Pinpoint the cell where the given text exists, returning its (x, y) midpoint coordinate. 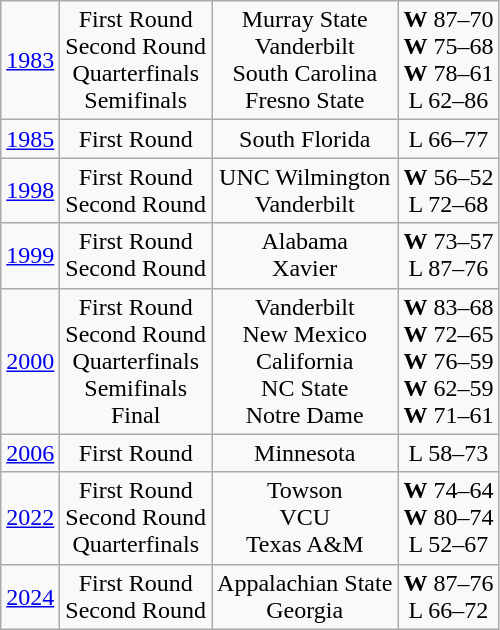
VanderbiltNew MexicoCaliforniaNC StateNotre Dame (305, 361)
L 58–73 (448, 453)
AlabamaXavier (305, 256)
L 66–77 (448, 139)
W 87–76 L 66–72 (448, 596)
First RoundSecond RoundQuarterfinalsSemifinalsFinal (136, 361)
Murray StateVanderbiltSouth CarolinaFresno State (305, 60)
2006 (30, 453)
W 74–64W 80–74 L 52–67 (448, 518)
2024 (30, 596)
W 83–68W 72–65W 76–59W 62–59W 71–61 (448, 361)
TowsonVCUTexas A&M (305, 518)
1985 (30, 139)
UNC WilmingtonVanderbilt (305, 190)
South Florida (305, 139)
1998 (30, 190)
Minnesota (305, 453)
1983 (30, 60)
2022 (30, 518)
2000 (30, 361)
1999 (30, 256)
W 56–52L 72–68 (448, 190)
First RoundSecond RoundQuarterfinals (136, 518)
First RoundSecond RoundQuarterfinalsSemifinals (136, 60)
W 87–70W 75–68W 78–61L 62–86 (448, 60)
Appalachian StateGeorgia (305, 596)
W 73–57L 87–76 (448, 256)
